For the text-containing cell, return its midpoint in (x, y) coordinate format. 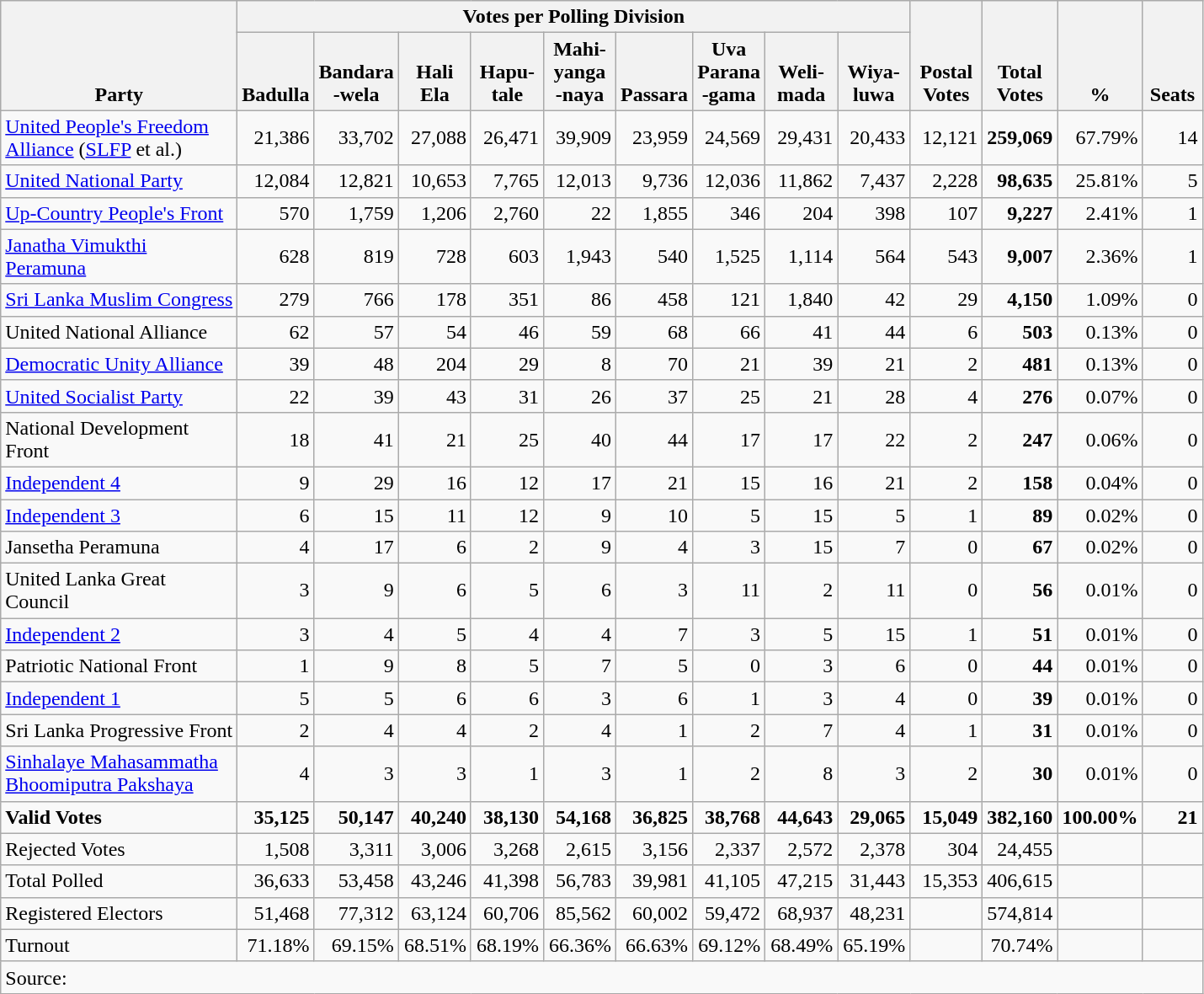
54,168 (579, 817)
12,084 (276, 181)
574,814 (1020, 913)
9,227 (1020, 213)
Seats (1172, 56)
12,121 (946, 138)
Bandara-wela (356, 72)
HaliEla (434, 72)
2,228 (946, 181)
2.36% (1100, 256)
2.41% (1100, 213)
Hapu-tale (507, 72)
43 (434, 396)
1.09% (1100, 300)
12,013 (579, 181)
41,105 (729, 881)
564 (874, 256)
48,231 (874, 913)
Turnout (120, 945)
27,088 (434, 138)
Janatha Vimukthi Peramuna (120, 256)
15,049 (946, 817)
503 (1020, 332)
National Development Front (120, 440)
766 (356, 300)
7,437 (874, 181)
Independent 4 (120, 483)
39,909 (579, 138)
26,471 (507, 138)
69.12% (729, 945)
1,943 (579, 256)
1,114 (802, 256)
3,311 (356, 849)
Independent 1 (120, 698)
Registered Electors (120, 913)
51 (1020, 634)
21,386 (276, 138)
29,431 (802, 138)
54 (434, 332)
89 (1020, 515)
Patriotic National Front (120, 666)
9,736 (655, 181)
276 (1020, 396)
24,569 (729, 138)
62 (276, 332)
1,525 (729, 256)
28 (874, 396)
% (1100, 56)
30 (1020, 773)
Independent 3 (120, 515)
18 (276, 440)
85,562 (579, 913)
66.63% (655, 945)
41,398 (507, 881)
0.04% (1100, 483)
38,130 (507, 817)
628 (276, 256)
1,508 (276, 849)
351 (507, 300)
67.79% (1100, 138)
540 (655, 256)
Passara (655, 72)
60,002 (655, 913)
26 (579, 396)
Independent 2 (120, 634)
0.06% (1100, 440)
Sinhalaye Mahasammatha Bhoomiputra Pakshaya (120, 773)
3,006 (434, 849)
Party (120, 56)
37 (655, 396)
38,768 (729, 817)
247 (1020, 440)
57 (356, 332)
4,150 (1020, 300)
178 (434, 300)
33,702 (356, 138)
35,125 (276, 817)
63,124 (434, 913)
Wiya-luwa (874, 72)
346 (729, 213)
Source: (601, 977)
68 (655, 332)
481 (1020, 364)
3,156 (655, 849)
36,825 (655, 817)
98,635 (1020, 181)
100.00% (1100, 817)
Weli-mada (802, 72)
Sri Lanka Muslim Congress (120, 300)
304 (946, 849)
10,653 (434, 181)
40 (579, 440)
53,458 (356, 881)
39,981 (655, 881)
46 (507, 332)
11,862 (802, 181)
Mahi-yanga-naya (579, 72)
69.15% (356, 945)
56 (1020, 591)
9,007 (1020, 256)
44,643 (802, 817)
United People's Freedom Alliance (SLFP et al.) (120, 138)
25.81% (1100, 181)
158 (1020, 483)
Badulla (276, 72)
77,312 (356, 913)
68.51% (434, 945)
458 (655, 300)
12,821 (356, 181)
2,337 (729, 849)
43,246 (434, 881)
59 (579, 332)
1,840 (802, 300)
Total Polled (120, 881)
20,433 (874, 138)
7,765 (507, 181)
70.74% (1020, 945)
68,937 (802, 913)
50,147 (356, 817)
66.36% (579, 945)
29,065 (874, 817)
279 (276, 300)
12,036 (729, 181)
1,855 (655, 213)
24,455 (1020, 849)
2,572 (802, 849)
PostalVotes (946, 56)
United Lanka Great Council (120, 591)
67 (1020, 548)
United National Alliance (120, 332)
107 (946, 213)
65.19% (874, 945)
1,206 (434, 213)
543 (946, 256)
United Socialist Party (120, 396)
36,633 (276, 881)
Up-Country People's Front (120, 213)
86 (579, 300)
UvaParana-gama (729, 72)
47,215 (802, 881)
2,615 (579, 849)
0.07% (1100, 396)
Votes per Polling Division (574, 17)
406,615 (1020, 881)
60,706 (507, 913)
42 (874, 300)
66 (729, 332)
10 (655, 515)
31,443 (874, 881)
70 (655, 364)
40,240 (434, 817)
United National Party (120, 181)
2,760 (507, 213)
23,959 (655, 138)
71.18% (276, 945)
382,160 (1020, 817)
59,472 (729, 913)
14 (1172, 138)
121 (729, 300)
1,759 (356, 213)
3,268 (507, 849)
Sri Lanka Progressive Front (120, 730)
56,783 (579, 881)
Total Votes (1020, 56)
2,378 (874, 849)
819 (356, 256)
Democratic Unity Alliance (120, 364)
398 (874, 213)
Rejected Votes (120, 849)
Valid Votes (120, 817)
Jansetha Peramuna (120, 548)
570 (276, 213)
603 (507, 256)
15,353 (946, 881)
68.19% (507, 945)
259,069 (1020, 138)
68.49% (802, 945)
728 (434, 256)
48 (356, 364)
51,468 (276, 913)
